Return (X, Y) of the center of cell containing provided text 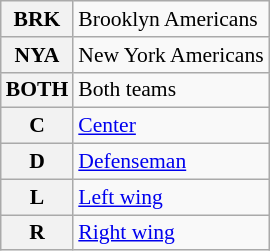
Center (170, 126)
New York Americans (170, 55)
NYA (38, 55)
D (38, 162)
Brooklyn Americans (170, 19)
R (38, 233)
Right wing (170, 233)
L (38, 197)
BRK (38, 19)
BOTH (38, 90)
C (38, 126)
Both teams (170, 90)
Left wing (170, 197)
Defenseman (170, 162)
